Capture the cell that displays the provided text and extract its [X, Y] central coordinate. 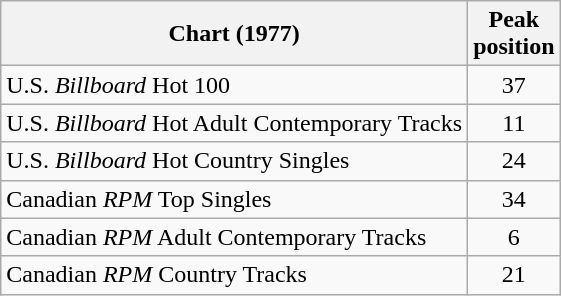
Canadian RPM Top Singles [234, 199]
24 [514, 161]
34 [514, 199]
U.S. Billboard Hot Adult Contemporary Tracks [234, 123]
U.S. Billboard Hot Country Singles [234, 161]
Chart (1977) [234, 34]
Canadian RPM Adult Contemporary Tracks [234, 237]
11 [514, 123]
21 [514, 275]
37 [514, 85]
6 [514, 237]
Canadian RPM Country Tracks [234, 275]
Peakposition [514, 34]
U.S. Billboard Hot 100 [234, 85]
